Determine the [x, y] coordinate at the center of the cell enclosing the given text.  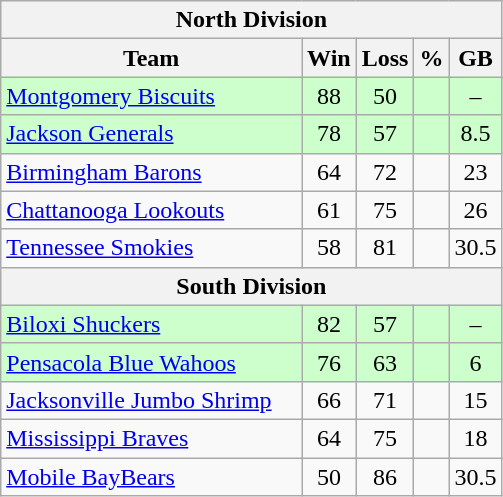
76 [330, 362]
Chattanooga Lookouts [152, 210]
North Division [252, 20]
8.5 [476, 134]
Tennessee Smokies [152, 248]
Mobile BayBears [152, 477]
Montgomery Biscuits [152, 96]
Loss [385, 58]
58 [330, 248]
61 [330, 210]
Pensacola Blue Wahoos [152, 362]
Mississippi Braves [152, 438]
Birmingham Barons [152, 172]
88 [330, 96]
78 [330, 134]
63 [385, 362]
26 [476, 210]
15 [476, 400]
81 [385, 248]
82 [330, 324]
Jackson Generals [152, 134]
% [432, 58]
23 [476, 172]
6 [476, 362]
18 [476, 438]
Win [330, 58]
72 [385, 172]
71 [385, 400]
Biloxi Shuckers [152, 324]
Team [152, 58]
66 [330, 400]
GB [476, 58]
86 [385, 477]
Jacksonville Jumbo Shrimp [152, 400]
South Division [252, 286]
